Output the (x, y) coordinate of the center of the cell containing the given text.  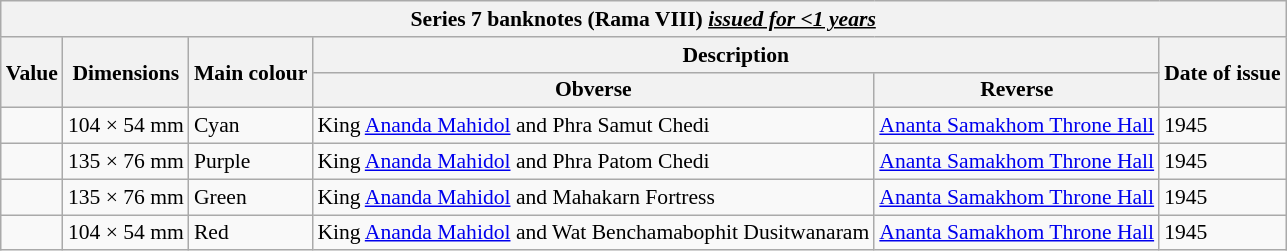
King Ananda Mahidol and Phra Samut Chedi (593, 126)
Main colour (250, 72)
King Ananda Mahidol and Wat Benchamabophit Dusitwanaram (593, 233)
Series 7 banknotes (Rama VIII) issued for <1 years (644, 19)
Red (250, 233)
Value (32, 72)
Date of issue (1222, 72)
King Ananda Mahidol and Phra Patom Chedi (593, 162)
Green (250, 197)
King Ananda Mahidol and Mahakarn Fortress (593, 197)
Description (736, 55)
Obverse (593, 90)
Cyan (250, 126)
Dimensions (126, 72)
Reverse (1016, 90)
Purple (250, 162)
